Determine the (X, Y) coordinate at the center of the cell enclosing the given text.  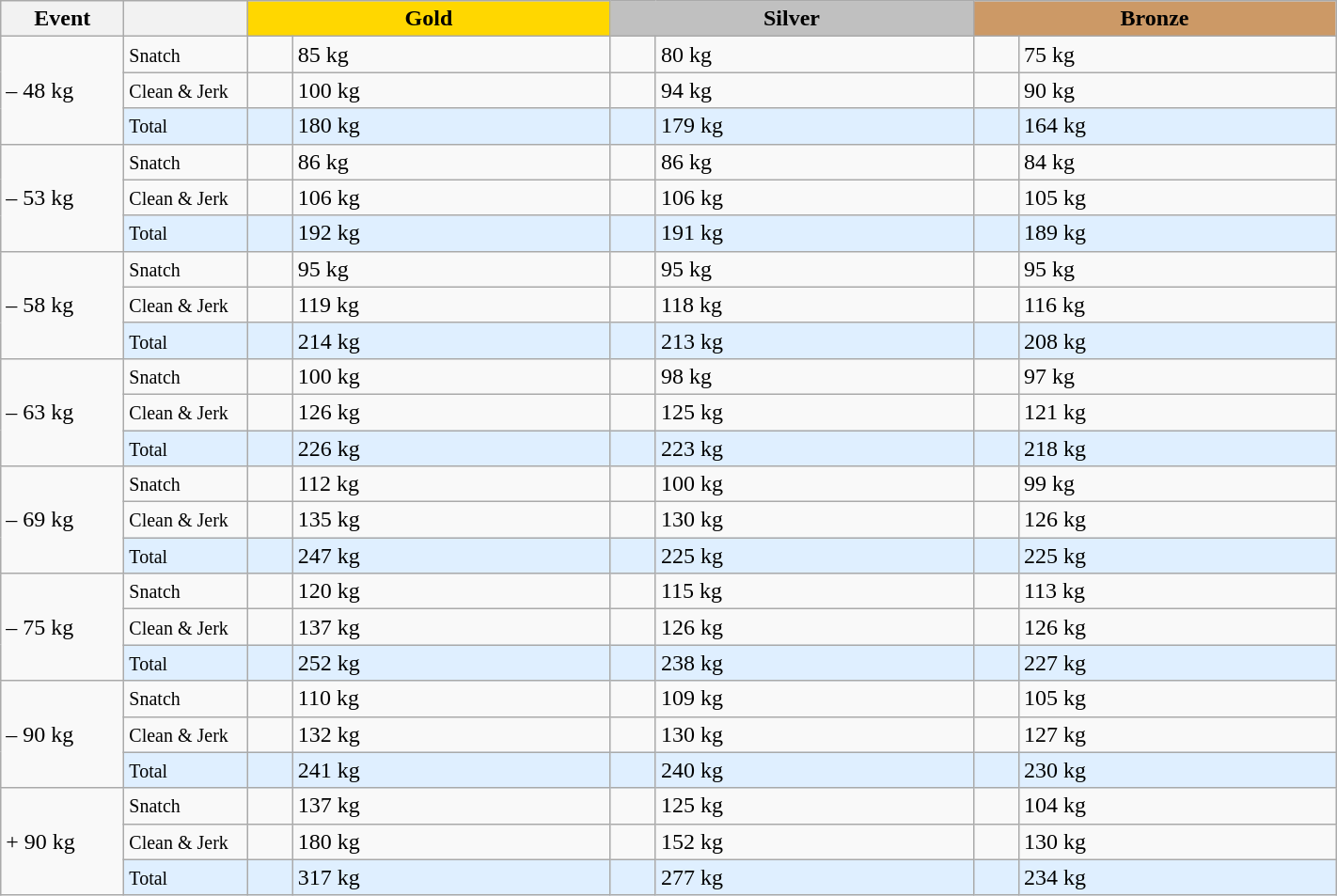
191 kg (814, 233)
214 kg (451, 340)
110 kg (451, 699)
+ 90 kg (62, 841)
– 69 kg (62, 520)
247 kg (451, 556)
– 58 kg (62, 305)
104 kg (1177, 806)
– 53 kg (62, 197)
127 kg (1177, 734)
223 kg (814, 448)
85 kg (451, 55)
238 kg (814, 663)
120 kg (451, 591)
135 kg (451, 520)
Event (62, 19)
208 kg (1177, 340)
– 75 kg (62, 627)
– 63 kg (62, 412)
– 48 kg (62, 90)
– 90 kg (62, 734)
94 kg (814, 90)
84 kg (1177, 162)
98 kg (814, 376)
109 kg (814, 699)
80 kg (814, 55)
121 kg (1177, 412)
189 kg (1177, 233)
116 kg (1177, 305)
240 kg (814, 770)
226 kg (451, 448)
97 kg (1177, 376)
218 kg (1177, 448)
115 kg (814, 591)
Gold (429, 19)
317 kg (451, 877)
179 kg (814, 126)
118 kg (814, 305)
132 kg (451, 734)
119 kg (451, 305)
112 kg (451, 484)
213 kg (814, 340)
99 kg (1177, 484)
Silver (792, 19)
Bronze (1155, 19)
277 kg (814, 877)
241 kg (451, 770)
152 kg (814, 841)
234 kg (1177, 877)
164 kg (1177, 126)
230 kg (1177, 770)
192 kg (451, 233)
90 kg (1177, 90)
227 kg (1177, 663)
75 kg (1177, 55)
252 kg (451, 663)
113 kg (1177, 591)
